Return the [X, Y] coordinate for the center point of the cell that contains the specified text.  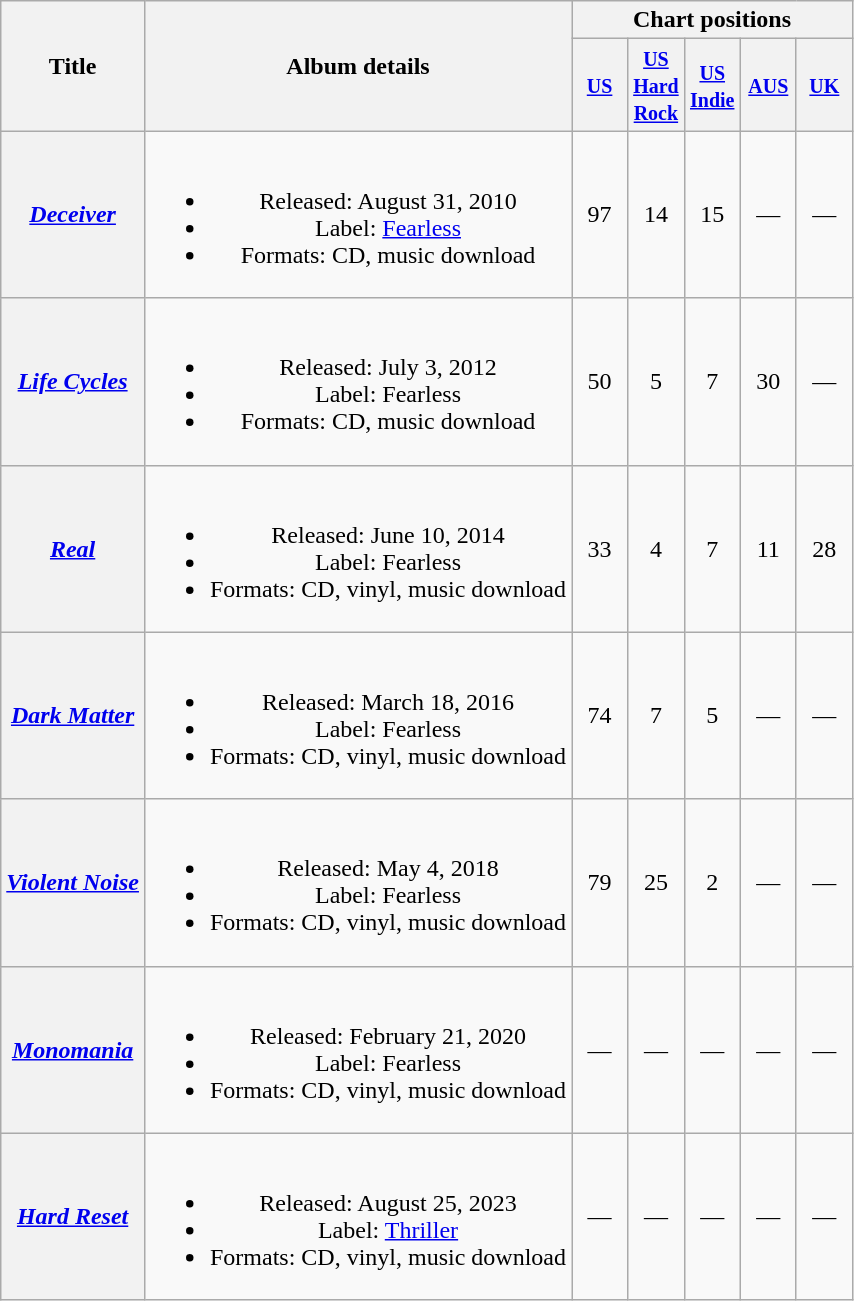
US Indie [712, 85]
15 [712, 214]
US Hard Rock [656, 85]
Album details [358, 66]
Released: June 10, 2014Label: FearlessFormats: CD, vinyl, music download [358, 548]
Released: March 18, 2016Label: FearlessFormats: CD, vinyl, music download [358, 716]
Released: May 4, 2018Label: FearlessFormats: CD, vinyl, music download [358, 882]
Violent Noise [73, 882]
14 [656, 214]
UK [824, 85]
28 [824, 548]
Real [73, 548]
Deceiver [73, 214]
Chart positions [712, 20]
50 [600, 382]
AUS [768, 85]
2 [712, 882]
74 [600, 716]
Dark Matter [73, 716]
Title [73, 66]
Released: July 3, 2012Label: FearlessFormats: CD, music download [358, 382]
Monomania [73, 1050]
Hard Reset [73, 1216]
30 [768, 382]
Released: February 21, 2020Label: FearlessFormats: CD, vinyl, music download [358, 1050]
Released: August 25, 2023Label: ThrillerFormats: CD, vinyl, music download [358, 1216]
79 [600, 882]
11 [768, 548]
Released: August 31, 2010Label: FearlessFormats: CD, music download [358, 214]
Life Cycles [73, 382]
33 [600, 548]
97 [600, 214]
4 [656, 548]
US [600, 85]
25 [656, 882]
